Find where the given text appears and provide that cell's center as (x, y) coordinate. 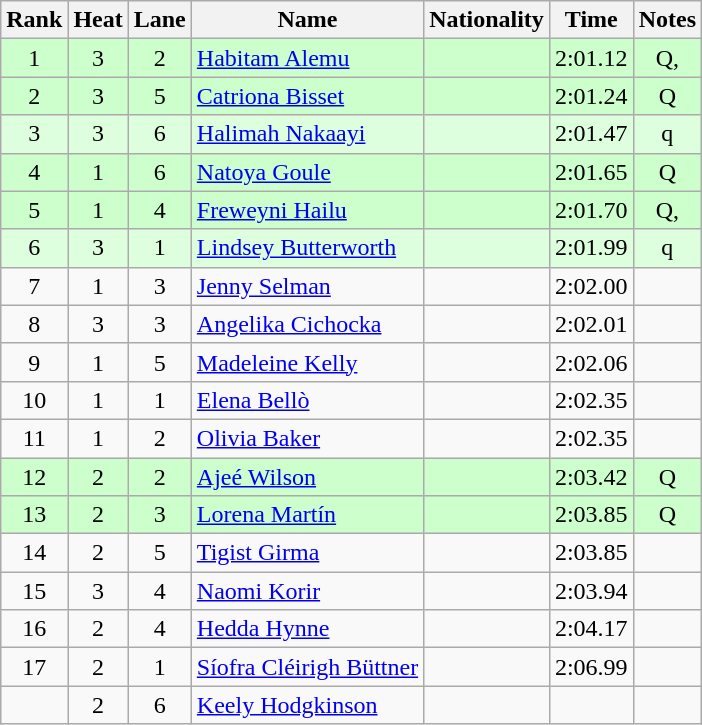
2:01.47 (591, 134)
15 (34, 591)
Lane (160, 20)
Rank (34, 20)
2:01.65 (591, 172)
Lindsey Butterworth (307, 248)
10 (34, 400)
Hedda Hynne (307, 629)
Jenny Selman (307, 286)
2:01.99 (591, 248)
2:03.94 (591, 591)
13 (34, 515)
8 (34, 324)
Síofra Cléirigh Büttner (307, 667)
Keely Hodgkinson (307, 705)
2:01.24 (591, 96)
Nationality (487, 20)
Madeleine Kelly (307, 362)
Naomi Korir (307, 591)
Natoya Goule (307, 172)
Habitam Alemu (307, 58)
Olivia Baker (307, 438)
16 (34, 629)
2:01.70 (591, 210)
11 (34, 438)
9 (34, 362)
2:03.42 (591, 477)
Notes (667, 20)
Catriona Bisset (307, 96)
Lorena Martín (307, 515)
2:02.00 (591, 286)
Tigist Girma (307, 553)
Ajeé Wilson (307, 477)
2:02.01 (591, 324)
Freweyni Hailu (307, 210)
2:02.06 (591, 362)
Time (591, 20)
Heat (98, 20)
2:06.99 (591, 667)
Elena Bellò (307, 400)
14 (34, 553)
17 (34, 667)
Name (307, 20)
2:04.17 (591, 629)
Angelika Cichocka (307, 324)
Halimah Nakaayi (307, 134)
12 (34, 477)
2:01.12 (591, 58)
7 (34, 286)
